From the cell containing the given text, extract its center point as (x, y) coordinate. 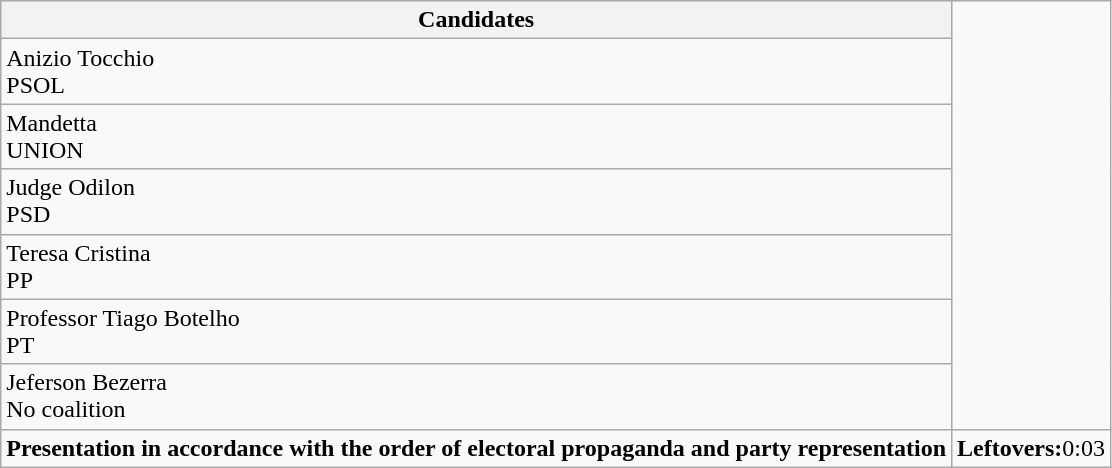
MandettaUNION (476, 136)
Leftovers:0:03 (1032, 448)
Professor Tiago BotelhoPT (476, 332)
Presentation in accordance with the order of electoral propaganda and party representation (476, 448)
Jeferson BezerraNo coalition (476, 396)
Anizio TocchioPSOL (476, 72)
Candidates (476, 20)
Judge OdilonPSD (476, 202)
Teresa CristinaPP (476, 266)
